Find where the given text appears and provide that cell's center as [X, Y] coordinate. 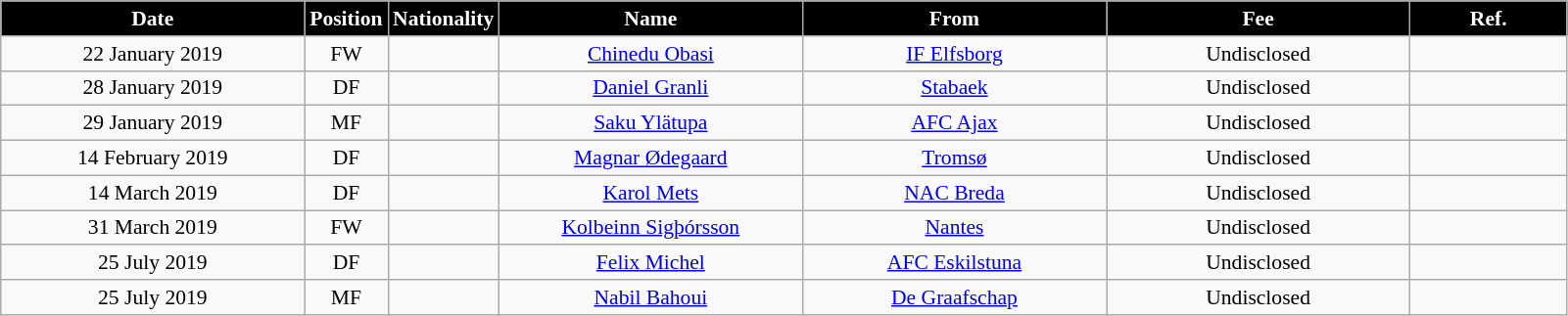
Felix Michel [650, 263]
Magnar Ødegaard [650, 158]
Saku Ylätupa [650, 123]
Position [347, 19]
Karol Mets [650, 193]
Stabaek [954, 88]
Name [650, 19]
Nantes [954, 228]
Nationality [443, 19]
NAC Breda [954, 193]
Fee [1259, 19]
29 January 2019 [153, 123]
28 January 2019 [153, 88]
22 January 2019 [153, 54]
Chinedu Obasi [650, 54]
14 February 2019 [153, 158]
Nabil Bahoui [650, 297]
Ref. [1489, 19]
AFC Eskilstuna [954, 263]
Tromsø [954, 158]
De Graafschap [954, 297]
31 March 2019 [153, 228]
IF Elfsborg [954, 54]
AFC Ajax [954, 123]
Kolbeinn Sigþórsson [650, 228]
Daniel Granli [650, 88]
14 March 2019 [153, 193]
Date [153, 19]
From [954, 19]
